Scan for the cell matching the given text and deliver its [x, y] coordinate at center. 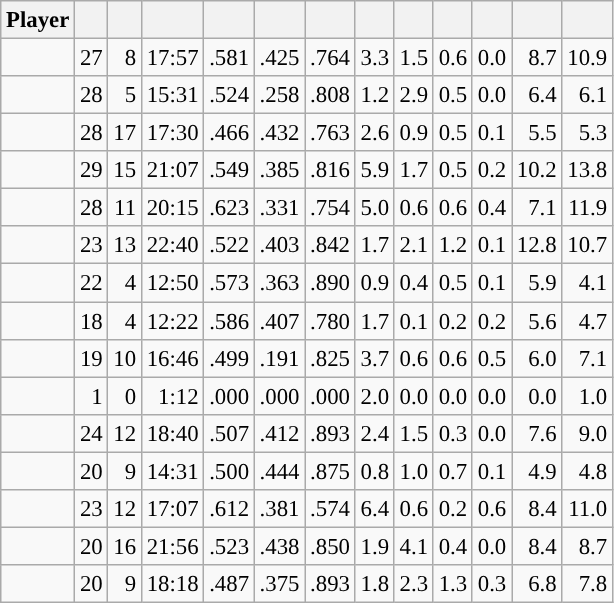
.808 [330, 95]
4.8 [587, 471]
.623 [229, 208]
18:18 [172, 584]
.385 [279, 170]
.191 [279, 358]
.825 [330, 358]
.612 [229, 509]
.381 [279, 509]
1.9 [374, 546]
Player [38, 20]
11 [124, 208]
.466 [229, 133]
.573 [229, 283]
0.8 [374, 471]
22 [92, 283]
3.7 [374, 358]
.407 [279, 321]
.375 [279, 584]
1.8 [374, 584]
13.8 [587, 170]
2.1 [414, 245]
.412 [279, 433]
2.3 [414, 584]
16 [124, 546]
1.3 [452, 584]
.890 [330, 283]
7.8 [587, 584]
.403 [279, 245]
6.1 [587, 95]
29 [92, 170]
10 [124, 358]
5.5 [537, 133]
.500 [229, 471]
10.2 [537, 170]
10.9 [587, 58]
.331 [279, 208]
.850 [330, 546]
5.6 [537, 321]
.754 [330, 208]
.425 [279, 58]
.432 [279, 133]
1:12 [172, 396]
4.9 [537, 471]
18:40 [172, 433]
1 [92, 396]
17 [124, 133]
6.0 [537, 358]
.586 [229, 321]
.523 [229, 546]
.363 [279, 283]
10.7 [587, 245]
.258 [279, 95]
.581 [229, 58]
14:31 [172, 471]
2.6 [374, 133]
21:07 [172, 170]
15 [124, 170]
19 [92, 358]
.763 [330, 133]
.522 [229, 245]
.524 [229, 95]
.780 [330, 321]
20:15 [172, 208]
24 [92, 433]
7.6 [537, 433]
11.9 [587, 208]
6.8 [537, 584]
0.7 [452, 471]
0 [124, 396]
.438 [279, 546]
.875 [330, 471]
16:46 [172, 358]
22:40 [172, 245]
12:50 [172, 283]
3.3 [374, 58]
8 [124, 58]
12.8 [537, 245]
5.3 [587, 133]
.764 [330, 58]
.499 [229, 358]
2.0 [374, 396]
5.0 [374, 208]
15:31 [172, 95]
.487 [229, 584]
.444 [279, 471]
.842 [330, 245]
17:07 [172, 509]
2.9 [414, 95]
17:30 [172, 133]
13 [124, 245]
12:22 [172, 321]
27 [92, 58]
.574 [330, 509]
.816 [330, 170]
4.7 [587, 321]
17:57 [172, 58]
9.0 [587, 433]
2.4 [374, 433]
21:56 [172, 546]
18 [92, 321]
.507 [229, 433]
.549 [229, 170]
11.0 [587, 509]
5 [124, 95]
